Determine the (x, y) coordinate at the center of the cell enclosing the given text.  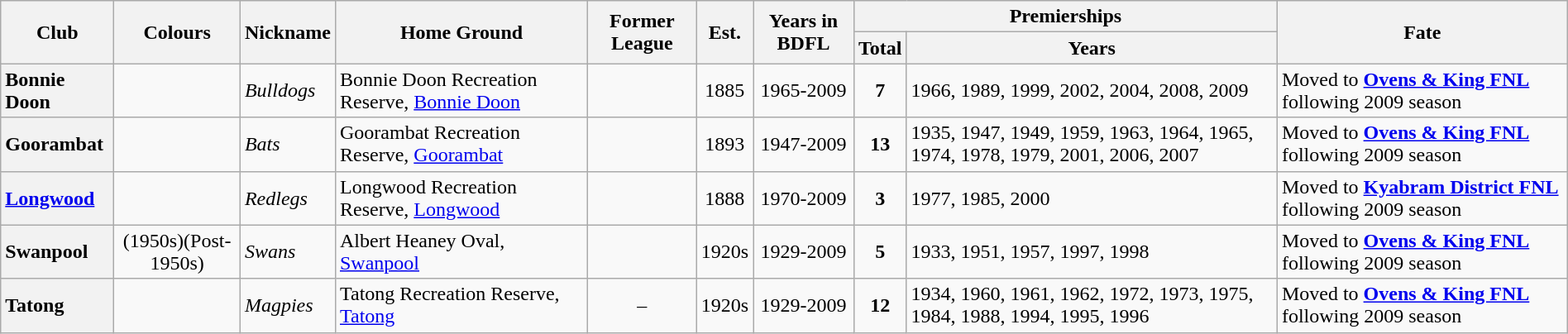
1970-2009 (804, 198)
1893 (724, 144)
Tatong Recreation Reserve, Tatong (461, 306)
Nickname (288, 32)
Colours (177, 32)
1933, 1951, 1957, 1997, 1998 (1092, 251)
1947-2009 (804, 144)
1977, 1985, 2000 (1092, 198)
Years (1092, 48)
Goorambat Recreation Reserve, Goorambat (461, 144)
1888 (724, 198)
Magpies (288, 306)
3 (881, 198)
1935, 1947, 1949, 1959, 1963, 1964, 1965, 1974, 1978, 1979, 2001, 2006, 2007 (1092, 144)
Total (881, 48)
– (643, 306)
7 (881, 91)
Swans (288, 251)
Premierships (1066, 17)
Home Ground (461, 32)
Bulldogs (288, 91)
Longwood (58, 198)
1885 (724, 91)
Club (58, 32)
1965-2009 (804, 91)
5 (881, 251)
Bats (288, 144)
Swanpool (58, 251)
Years in BDFL (804, 32)
12 (881, 306)
Goorambat (58, 144)
Fate (1422, 32)
1966, 1989, 1999, 2002, 2004, 2008, 2009 (1092, 91)
Tatong (58, 306)
(1950s)(Post-1950s) (177, 251)
Longwood Recreation Reserve, Longwood (461, 198)
Albert Heaney Oval, Swanpool (461, 251)
13 (881, 144)
Est. (724, 32)
Former League (643, 32)
Moved to Kyabram District FNL following 2009 season (1422, 198)
Bonnie Doon (58, 91)
1934, 1960, 1961, 1962, 1972, 1973, 1975, 1984, 1988, 1994, 1995, 1996 (1092, 306)
Redlegs (288, 198)
Bonnie Doon Recreation Reserve, Bonnie Doon (461, 91)
